Provide the [X, Y] coordinate of the cell's center where the given text is located.  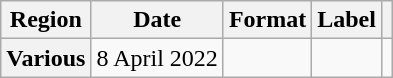
Region [46, 20]
Date [157, 20]
Various [46, 58]
Format [267, 20]
8 April 2022 [157, 58]
Label [347, 20]
